Find where the given text appears and provide that cell's center as (x, y) coordinate. 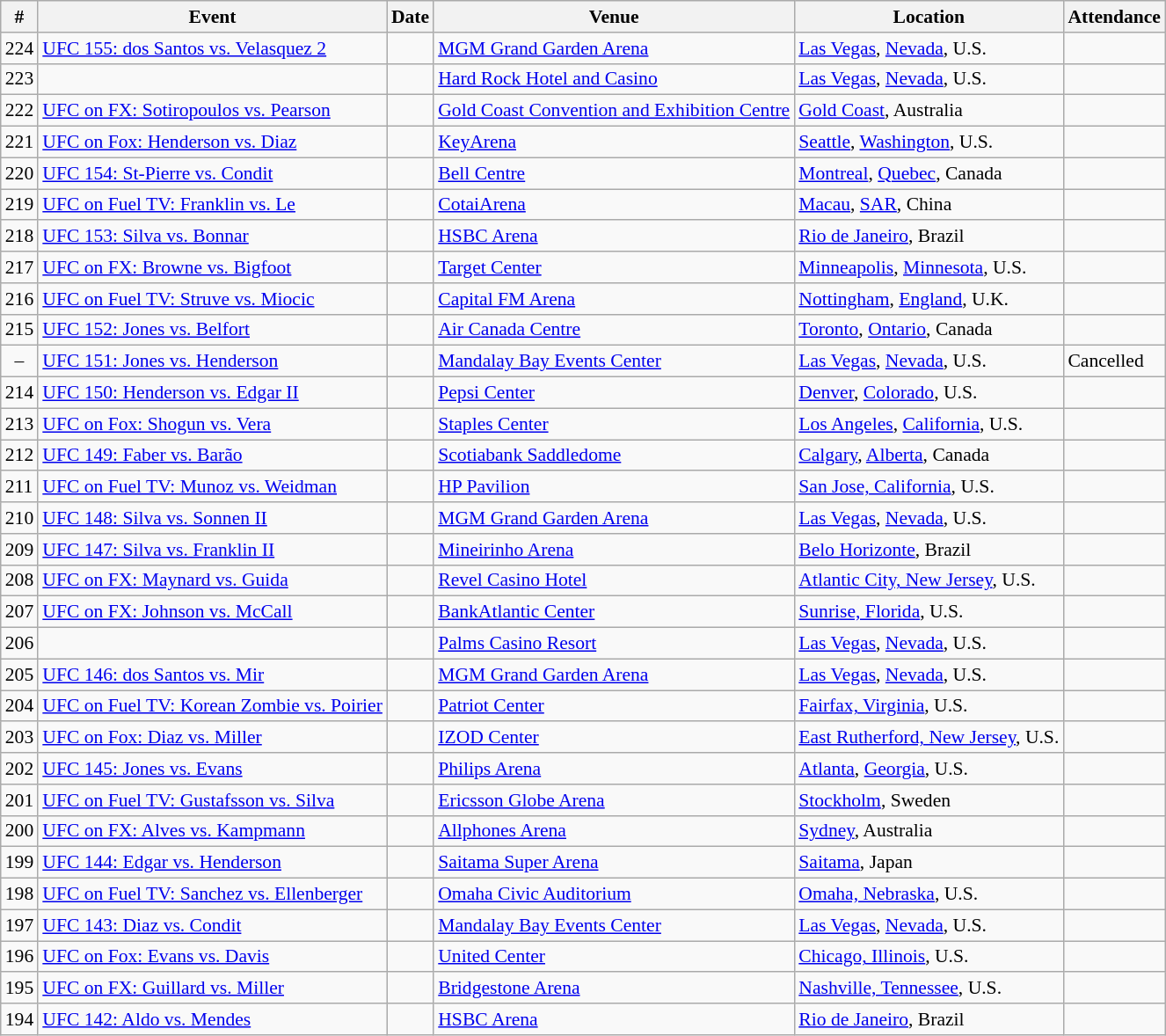
205 (19, 675)
Chicago, Illinois, U.S. (929, 957)
CotaiArena (614, 205)
195 (19, 989)
Toronto, Ontario, Canada (929, 330)
UFC on Fuel TV: Korean Zombie vs. Poirier (213, 706)
Pepsi Center (614, 393)
224 (19, 48)
UFC on Fox: Henderson vs. Diaz (213, 142)
UFC 153: Silva vs. Bonnar (213, 237)
UFC on Fox: Diaz vs. Miller (213, 738)
Los Angeles, California, U.S. (929, 424)
Fairfax, Virginia, U.S. (929, 706)
Omaha Civic Auditorium (614, 894)
211 (19, 487)
223 (19, 79)
UFC on Fuel TV: Struve vs. Miocic (213, 299)
Philips Arena (614, 769)
217 (19, 267)
UFC 150: Henderson vs. Edgar II (213, 393)
HP Pavilion (614, 487)
207 (19, 612)
Denver, Colorado, U.S. (929, 393)
210 (19, 518)
Macau, SAR, China (929, 205)
206 (19, 644)
IZOD Center (614, 738)
UFC on FX: Maynard vs. Guida (213, 580)
– (19, 361)
Allphones Arena (614, 831)
UFC 148: Silva vs. Sonnen II (213, 518)
UFC 142: Aldo vs. Mendes (213, 1019)
Gold Coast, Australia (929, 111)
213 (19, 424)
Scotiabank Saddledome (614, 456)
214 (19, 393)
UFC 147: Silva vs. Franklin II (213, 550)
UFC 145: Jones vs. Evans (213, 769)
UFC 152: Jones vs. Belfort (213, 330)
UFC 154: St-Pierre vs. Condit (213, 173)
Air Canada Centre (614, 330)
UFC on Fuel TV: Sanchez vs. Ellenberger (213, 894)
San Jose, California, U.S. (929, 487)
202 (19, 769)
Gold Coast Convention and Exhibition Centre (614, 111)
Date (410, 17)
Target Center (614, 267)
212 (19, 456)
UFC on Fox: Shogun vs. Vera (213, 424)
UFC on FX: Browne vs. Bigfoot (213, 267)
Bell Centre (614, 173)
201 (19, 800)
198 (19, 894)
Revel Casino Hotel (614, 580)
200 (19, 831)
UFC 146: dos Santos vs. Mir (213, 675)
Minneapolis, Minnesota, U.S. (929, 267)
Atlanta, Georgia, U.S. (929, 769)
Location (929, 17)
Saitama Super Arena (614, 863)
UFC on FX: Johnson vs. McCall (213, 612)
221 (19, 142)
Saitama, Japan (929, 863)
Hard Rock Hotel and Casino (614, 79)
UFC on FX: Sotiropoulos vs. Pearson (213, 111)
Staples Center (614, 424)
UFC on FX: Alves vs. Kampmann (213, 831)
Nottingham, England, U.K. (929, 299)
UFC 143: Diaz vs. Condit (213, 925)
# (19, 17)
Capital FM Arena (614, 299)
204 (19, 706)
219 (19, 205)
UFC 149: Faber vs. Barão (213, 456)
UFC 144: Edgar vs. Henderson (213, 863)
BankAtlantic Center (614, 612)
197 (19, 925)
216 (19, 299)
Montreal, Quebec, Canada (929, 173)
218 (19, 237)
Sydney, Australia (929, 831)
209 (19, 550)
203 (19, 738)
199 (19, 863)
Nashville, Tennessee, U.S. (929, 989)
Ericsson Globe Arena (614, 800)
Omaha, Nebraska, U.S. (929, 894)
UFC 151: Jones vs. Henderson (213, 361)
UFC on Fuel TV: Gustafsson vs. Silva (213, 800)
215 (19, 330)
220 (19, 173)
UFC on Fox: Evans vs. Davis (213, 957)
Belo Horizonte, Brazil (929, 550)
Venue (614, 17)
East Rutherford, New Jersey, U.S. (929, 738)
Cancelled (1114, 361)
UFC on FX: Guillard vs. Miller (213, 989)
KeyArena (614, 142)
Event (213, 17)
194 (19, 1019)
UFC 155: dos Santos vs. Velasquez 2 (213, 48)
Sunrise, Florida, U.S. (929, 612)
Palms Casino Resort (614, 644)
UFC on Fuel TV: Franklin vs. Le (213, 205)
Stockholm, Sweden (929, 800)
UFC on Fuel TV: Munoz vs. Weidman (213, 487)
Bridgestone Arena (614, 989)
Attendance (1114, 17)
United Center (614, 957)
196 (19, 957)
222 (19, 111)
Patriot Center (614, 706)
Mineirinho Arena (614, 550)
208 (19, 580)
Seattle, Washington, U.S. (929, 142)
Calgary, Alberta, Canada (929, 456)
Atlantic City, New Jersey, U.S. (929, 580)
